Extract the [X, Y] coordinate from the center of the cell holding the provided text.  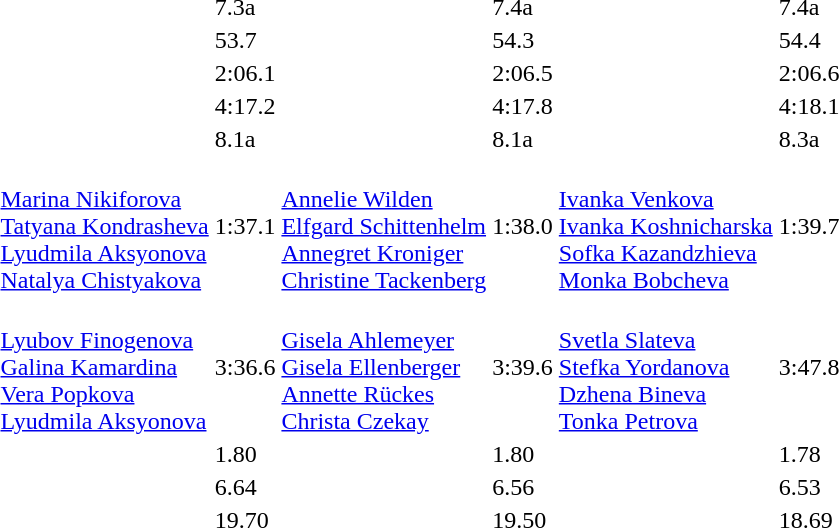
6.64 [245, 487]
Annelie WildenElfgard SchittenhelmAnnegret KronigerChristine Tackenberg [384, 226]
54.3 [523, 40]
4:17.2 [245, 106]
53.7 [245, 40]
4:17.8 [523, 106]
Ivanka VenkovaIvanka KoshnicharskaSofka KazandzhievaMonka Bobcheva [666, 226]
3:39.6 [523, 367]
2:06.1 [245, 73]
6.56 [523, 487]
2:06.5 [523, 73]
3:36.6 [245, 367]
1:38.0 [523, 226]
Svetla SlatevaStefka YordanovaDzhena BinevaTonka Petrova [666, 367]
1:37.1 [245, 226]
Gisela AhlemeyerGisela EllenbergerAnnette RückesChrista Czekay [384, 367]
